For the text-containing cell, return its midpoint in [x, y] coordinate format. 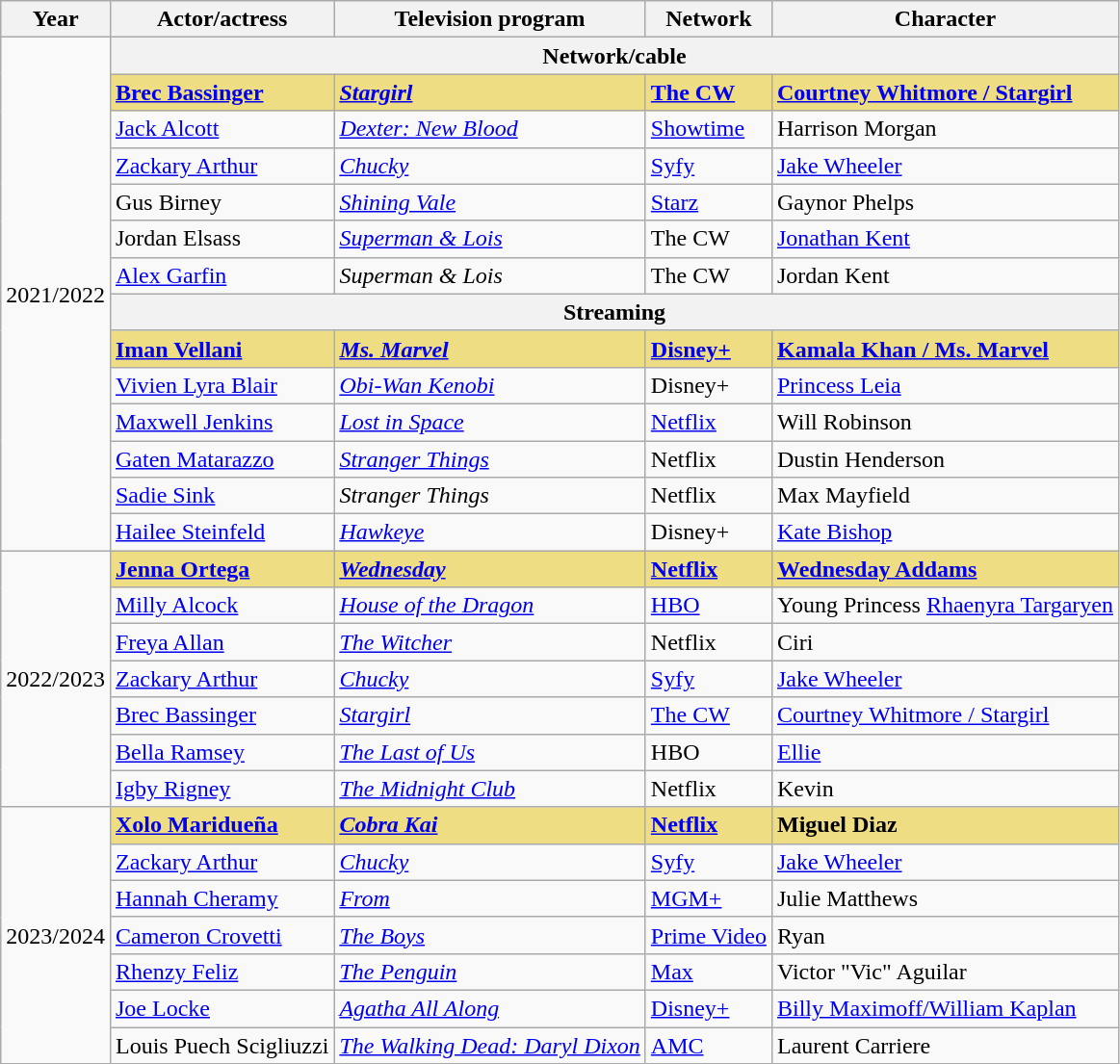
Dexter: New Blood [489, 129]
Showtime [709, 129]
Iman Vellani [221, 349]
Victor "Vic" Aguilar [945, 972]
Cameron Crovetti [221, 935]
Freya Allan [221, 642]
The Last of Us [489, 752]
Xolo Maridueña [221, 825]
Ellie [945, 752]
AMC [709, 1045]
Network/cable [614, 56]
The Midnight Club [489, 789]
Wednesday Addams [945, 569]
Jordan Kent [945, 275]
Jenna Ortega [221, 569]
The Penguin [489, 972]
Dustin Henderson [945, 459]
Milly Alcock [221, 606]
From [489, 898]
Kevin [945, 789]
Young Princess Rhaenyra Targaryen [945, 606]
Harrison Morgan [945, 129]
Character [945, 19]
The Witcher [489, 642]
Rhenzy Feliz [221, 972]
Lost in Space [489, 422]
Kamala Khan / Ms. Marvel [945, 349]
Sadie Sink [221, 496]
Starz [709, 202]
Television program [489, 19]
Ms. Marvel [489, 349]
The Boys [489, 935]
Ryan [945, 935]
Max [709, 972]
Louis Puech Scigliuzzi [221, 1045]
Shining Vale [489, 202]
Billy Maximoff/William Kaplan [945, 1008]
Gus Birney [221, 202]
Alex Garfin [221, 275]
2021/2022 [56, 295]
Miguel Diaz [945, 825]
Jack Alcott [221, 129]
The Walking Dead: Daryl Dixon [489, 1045]
Streaming [614, 312]
House of the Dragon [489, 606]
Max Mayfield [945, 496]
Agatha All Along [489, 1008]
Wednesday [489, 569]
Ciri [945, 642]
2023/2024 [56, 935]
Hannah Cheramy [221, 898]
Network [709, 19]
Princess Leia [945, 385]
Hawkeye [489, 532]
Obi-Wan Kenobi [489, 385]
Hailee Steinfeld [221, 532]
Jordan Elsass [221, 239]
2022/2023 [56, 679]
Gaynor Phelps [945, 202]
Igby Rigney [221, 789]
Gaten Matarazzo [221, 459]
Year [56, 19]
Jonathan Kent [945, 239]
Laurent Carriere [945, 1045]
Will Robinson [945, 422]
Vivien Lyra Blair [221, 385]
Kate Bishop [945, 532]
Joe Locke [221, 1008]
Maxwell Jenkins [221, 422]
Actor/actress [221, 19]
Bella Ramsey [221, 752]
Prime Video [709, 935]
Cobra Kai [489, 825]
MGM+ [709, 898]
Julie Matthews [945, 898]
